Extract the (X, Y) coordinate from the center of the cell holding the provided text.  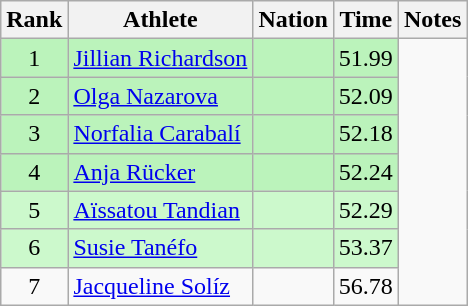
Jacqueline Solíz (160, 286)
Time (366, 20)
Aïssatou Tandian (160, 210)
52.09 (366, 96)
2 (34, 96)
Susie Tanéfo (160, 248)
52.29 (366, 210)
1 (34, 58)
3 (34, 134)
Athlete (160, 20)
4 (34, 172)
Jillian Richardson (160, 58)
53.37 (366, 248)
Olga Nazarova (160, 96)
Nation (293, 20)
56.78 (366, 286)
52.24 (366, 172)
Rank (34, 20)
52.18 (366, 134)
51.99 (366, 58)
Norfalia Carabalí (160, 134)
5 (34, 210)
Anja Rücker (160, 172)
6 (34, 248)
Notes (432, 20)
7 (34, 286)
